Identify which cell holds the provided text, then report its (x, y) central coordinate. 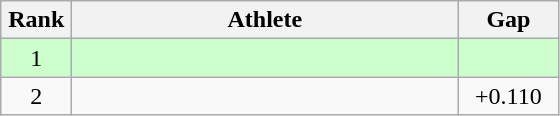
+0.110 (508, 96)
1 (36, 58)
Athlete (265, 20)
Rank (36, 20)
2 (36, 96)
Gap (508, 20)
